Locate the cell with the specified text and output its [x, y] center coordinate. 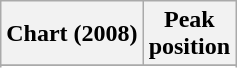
Chart (2008) [72, 34]
Peakposition [189, 34]
